For the text-containing cell, return its midpoint in [x, y] coordinate format. 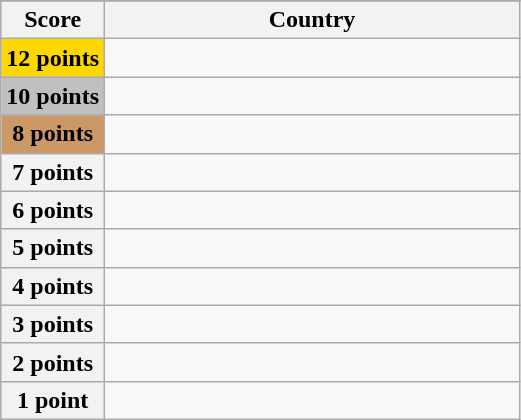
5 points [53, 248]
Score [53, 20]
7 points [53, 172]
4 points [53, 286]
Country [312, 20]
12 points [53, 58]
3 points [53, 324]
8 points [53, 134]
2 points [53, 362]
6 points [53, 210]
1 point [53, 400]
10 points [53, 96]
